Return the (X, Y) coordinate for the center point of the cell that contains the specified text.  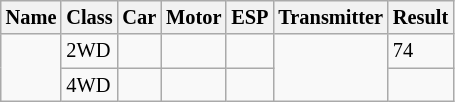
Car (140, 17)
Motor (194, 17)
ESP (250, 17)
Result (420, 17)
74 (420, 51)
Transmitter (330, 17)
Name (32, 17)
4WD (89, 85)
Class (89, 17)
2WD (89, 51)
